Identify which cell holds the provided text, then report its [X, Y] central coordinate. 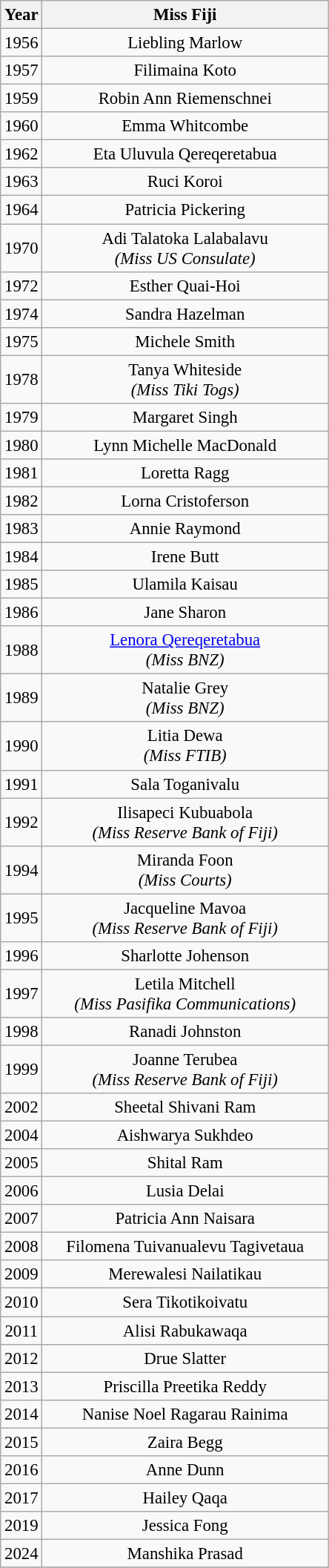
Michele Smith [185, 341]
1975 [21, 341]
2004 [21, 1136]
1980 [21, 445]
Annie Raymond [185, 529]
1995 [21, 918]
1997 [21, 994]
Jane Sharon [185, 613]
Sera Tikotikoivatu [185, 1302]
2009 [21, 1275]
1996 [21, 956]
2019 [21, 1526]
1963 [21, 182]
1978 [21, 380]
Jacqueline Mavoa(Miss Reserve Bank of Fiji) [185, 918]
1962 [21, 154]
Emma Whitcombe [185, 126]
Drue Slatter [185, 1358]
1990 [21, 746]
Nanise Noel Ragarau Rainima [185, 1414]
Filomena Tuivanualevu Tagivetaua [185, 1247]
Lynn Michelle MacDonald [185, 445]
1989 [21, 699]
Ulamila Kaisau [185, 584]
Lenora Qereqeretabua(Miss BNZ) [185, 650]
Patricia Ann Naisara [185, 1219]
Miranda Foon(Miss Courts) [185, 869]
Patricia Pickering [185, 210]
Liebling Marlow [185, 43]
Litia Dewa(Miss FTIB) [185, 746]
Irene Butt [185, 557]
2017 [21, 1498]
1983 [21, 529]
1984 [21, 557]
Ruci Koroi [185, 182]
2015 [21, 1442]
Joanne Terubea(Miss Reserve Bank of Fiji) [185, 1070]
1994 [21, 869]
1972 [21, 286]
1992 [21, 822]
1988 [21, 650]
1981 [21, 473]
Sala Toganivalu [185, 784]
Tanya Whiteside(Miss Tiki Togs) [185, 380]
Jessica Fong [185, 1526]
2010 [21, 1302]
Ilisapeci Kubuabola(Miss Reserve Bank of Fiji) [185, 822]
Miss Fiji [185, 15]
2013 [21, 1386]
Alisi Rabukawaqa [185, 1331]
1960 [21, 126]
Merewalesi Nailatikau [185, 1275]
2008 [21, 1247]
Priscilla Preetika Reddy [185, 1386]
1964 [21, 210]
Manshika Prasad [185, 1553]
Shital Ram [185, 1163]
2024 [21, 1553]
1985 [21, 584]
1959 [21, 99]
Zaira Begg [185, 1442]
Aishwarya Sukhdeo [185, 1136]
2014 [21, 1414]
1970 [21, 248]
Sharlotte Johenson [185, 956]
1986 [21, 613]
2011 [21, 1331]
Sandra Hazelman [185, 314]
Adi Talatoka Lalabalavu(Miss US Consulate) [185, 248]
Natalie Grey(Miss BNZ) [185, 699]
Robin Ann Riemenschnei [185, 99]
1974 [21, 314]
Lorna Cristoferson [185, 501]
1956 [21, 43]
1991 [21, 784]
1999 [21, 1070]
Anne Dunn [185, 1470]
Margaret Singh [185, 418]
Sheetal Shivani Ram [185, 1107]
1979 [21, 418]
Loretta Ragg [185, 473]
Hailey Qaqa [185, 1498]
2002 [21, 1107]
Ranadi Johnston [185, 1032]
2005 [21, 1163]
1998 [21, 1032]
Filimaina Koto [185, 70]
Letila Mitchell(Miss Pasifika Communications) [185, 994]
Lusia Delai [185, 1191]
2006 [21, 1191]
2007 [21, 1219]
Year [21, 15]
2016 [21, 1470]
Esther Quai-Hoi [185, 286]
2012 [21, 1358]
1957 [21, 70]
Eta Uluvula Qereqeretabua [185, 154]
1982 [21, 501]
